From the cell containing the given text, extract its center point as (x, y) coordinate. 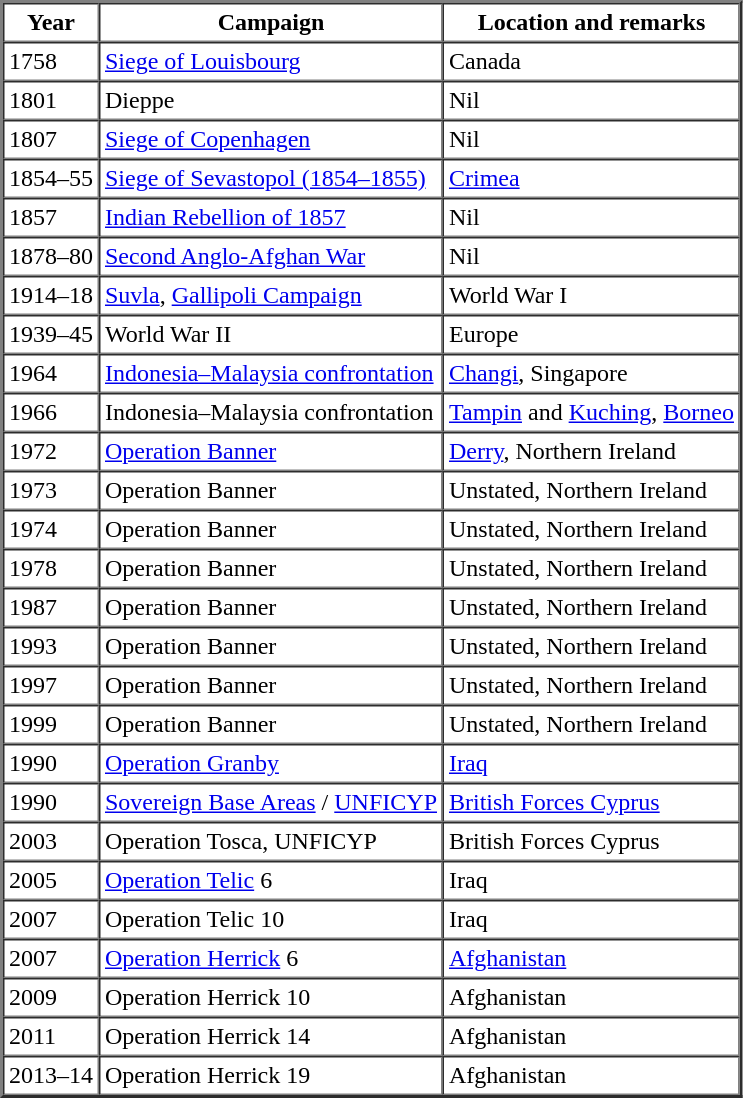
World War I (592, 296)
2005 (51, 880)
Tampin and Kuching, Borneo (592, 412)
1964 (51, 374)
2003 (51, 842)
1987 (51, 608)
Operation Telic 6 (271, 880)
1997 (51, 686)
1807 (51, 140)
1914–18 (51, 296)
Operation Herrick 14 (271, 1036)
2011 (51, 1036)
1973 (51, 490)
Year (51, 22)
Siege of Copenhagen (271, 140)
Operation Herrick 10 (271, 998)
1974 (51, 530)
Location and remarks (592, 22)
Changi, Singapore (592, 374)
1993 (51, 646)
1966 (51, 412)
Second Anglo-Afghan War (271, 256)
Canada (592, 62)
1999 (51, 724)
World War II (271, 334)
Sovereign Base Areas / UNFICYP (271, 802)
Operation Granby (271, 764)
1972 (51, 452)
1801 (51, 100)
1758 (51, 62)
1878–80 (51, 256)
Crimea (592, 178)
Siege of Sevastopol (1854–1855) (271, 178)
Campaign (271, 22)
Operation Telic 10 (271, 920)
Dieppe (271, 100)
Operation Herrick 19 (271, 1076)
1854–55 (51, 178)
Indian Rebellion of 1857 (271, 218)
Europe (592, 334)
Operation Herrick 6 (271, 958)
1939–45 (51, 334)
Siege of Louisbourg (271, 62)
Operation Tosca, UNFICYP (271, 842)
Derry, Northern Ireland (592, 452)
Suvla, Gallipoli Campaign (271, 296)
2013–14 (51, 1076)
1978 (51, 568)
2009 (51, 998)
1857 (51, 218)
